Scan for the cell matching the given text and deliver its [x, y] coordinate at center. 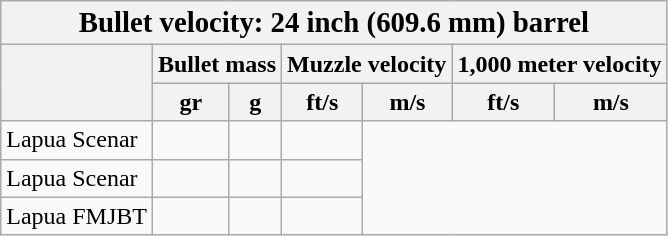
gr [190, 102]
Muzzle velocity [367, 64]
1,000 meter velocity [560, 64]
Lapua FMJBT [77, 216]
Bullet mass [216, 64]
g [255, 102]
Bullet velocity: 24 inch (609.6 mm) barrel [334, 23]
